Determine the [x, y] coordinate at the center of the cell enclosing the given text.  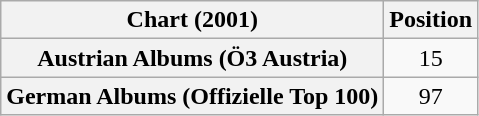
Position [431, 20]
German Albums (Offizielle Top 100) [192, 96]
Austrian Albums (Ö3 Austria) [192, 58]
15 [431, 58]
97 [431, 96]
Chart (2001) [192, 20]
